Scan for the cell matching the given text and deliver its [X, Y] coordinate at center. 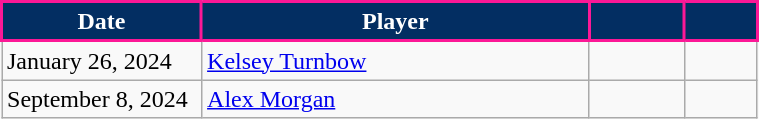
January 26, 2024 [102, 60]
Date [102, 22]
Player [396, 22]
September 8, 2024 [102, 99]
Alex Morgan [396, 99]
Kelsey Turnbow [396, 60]
